For the text-containing cell, return its midpoint in (X, Y) coordinate format. 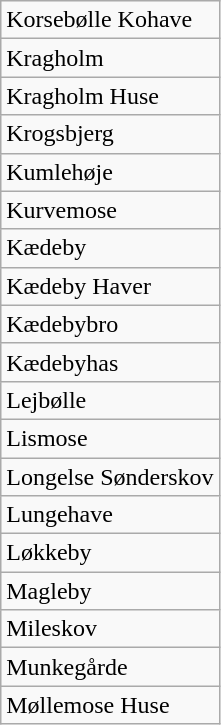
Kurvemose (110, 210)
Kragholm Huse (110, 96)
Magleby (110, 591)
Mileskov (110, 629)
Lejbølle (110, 400)
Kædeby Haver (110, 286)
Korsebølle Kohave (110, 20)
Kædebybro (110, 324)
Lungehave (110, 515)
Kragholm (110, 58)
Løkkeby (110, 553)
Longelse Sønderskov (110, 477)
Kædeby (110, 248)
Munkegårde (110, 667)
Lismose (110, 438)
Krogsbjerg (110, 134)
Kædebyhas (110, 362)
Kumlehøje (110, 172)
Møllemose Huse (110, 705)
